Detect which cell encompasses the target text, then output its [x, y] center coordinate. 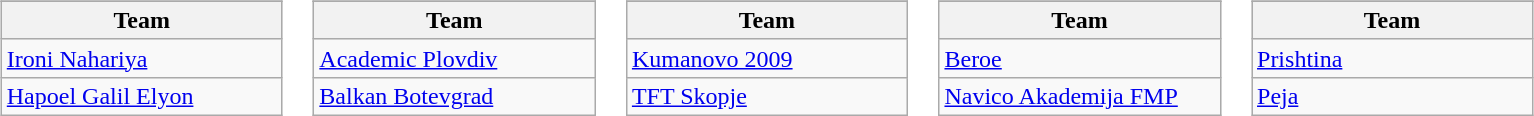
Peja [1392, 96]
Navico Akademija FMP [1080, 96]
Balkan Botevgrad [454, 96]
Prishtina [1392, 58]
Kumanovo 2009 [766, 58]
Academic Plovdiv [454, 58]
Beroe [1080, 58]
TFT Skopje [766, 96]
Hapoel Galil Elyon [142, 96]
Ironi Nahariya [142, 58]
